Capture the cell that displays the provided text and extract its (x, y) central coordinate. 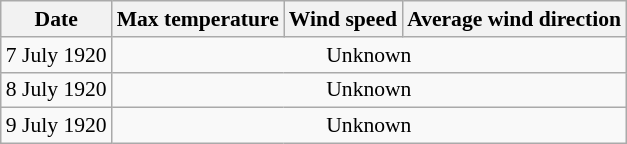
9 July 1920 (56, 126)
7 July 1920 (56, 55)
8 July 1920 (56, 90)
Date (56, 19)
Wind speed (343, 19)
Max temperature (198, 19)
Average wind direction (514, 19)
